Identify which cell holds the provided text, then report its (x, y) central coordinate. 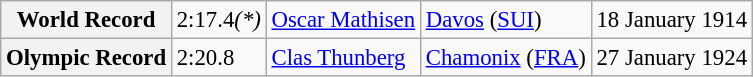
27 January 1924 (672, 58)
2:17.4(*) (218, 20)
18 January 1914 (672, 20)
Oscar Mathisen (343, 20)
2:20.8 (218, 58)
Olympic Record (86, 58)
World Record (86, 20)
Clas Thunberg (343, 58)
Chamonix (FRA) (506, 58)
Davos (SUI) (506, 20)
